Extract the [x, y] coordinate from the center of the cell holding the provided text.  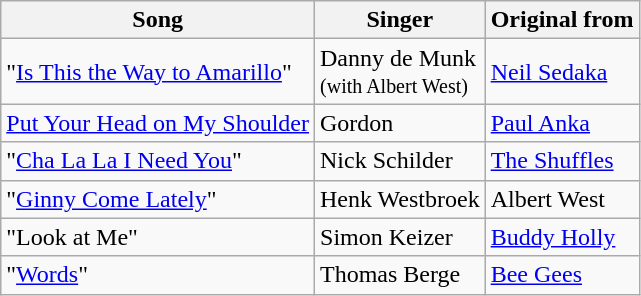
Buddy Holly [562, 237]
"Look at Me" [158, 237]
Original from [562, 20]
Henk Westbroek [400, 199]
Neil Sedaka [562, 72]
Thomas Berge [400, 275]
Danny de Munk (with Albert West) [400, 72]
Albert West [562, 199]
Bee Gees [562, 275]
Song [158, 20]
Nick Schilder [400, 161]
Singer [400, 20]
Put Your Head on My Shoulder [158, 123]
"Words" [158, 275]
The Shuffles [562, 161]
Gordon [400, 123]
"Cha La La I Need You" [158, 161]
"Ginny Come Lately" [158, 199]
Paul Anka [562, 123]
Simon Keizer [400, 237]
"Is This the Way to Amarillo" [158, 72]
